From the cell containing the given text, extract its center point as [x, y] coordinate. 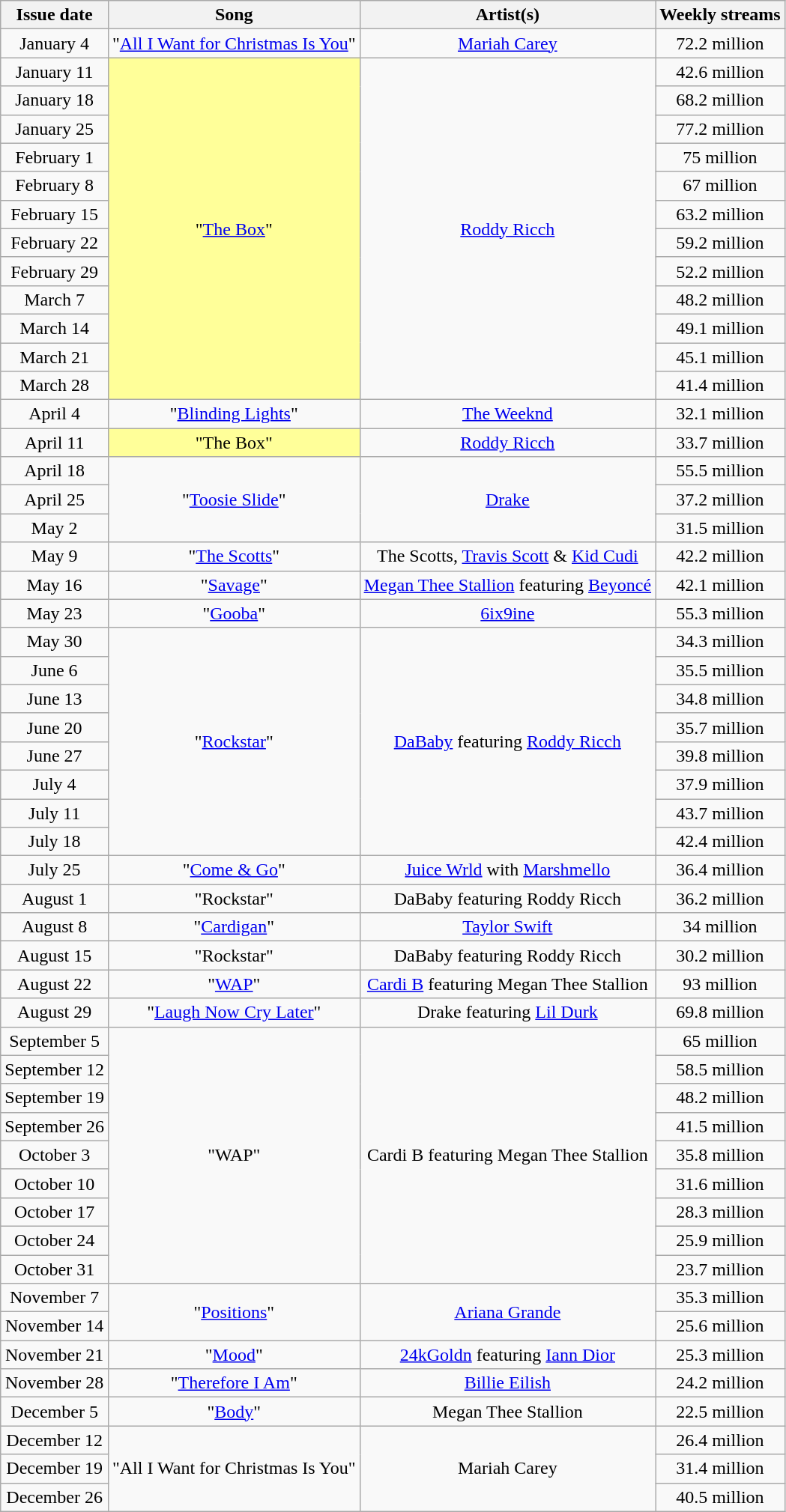
31.4 million [721, 1469]
"Blinding Lights" [234, 414]
"The Scotts" [234, 556]
November 14 [55, 1326]
Issue date [55, 15]
42.4 million [721, 842]
"Positions" [234, 1312]
July 25 [55, 870]
April 18 [55, 471]
22.5 million [721, 1412]
"Gooba" [234, 613]
"Savage" [234, 585]
32.1 million [721, 414]
Taylor Swift [508, 927]
January 18 [55, 100]
6ix9ine [508, 613]
23.7 million [721, 1269]
December 19 [55, 1469]
Artist(s) [508, 15]
30.2 million [721, 956]
33.7 million [721, 443]
35.5 million [721, 670]
March 14 [55, 328]
31.5 million [721, 528]
24.2 million [721, 1383]
45.1 million [721, 357]
June 20 [55, 727]
69.8 million [721, 1012]
Drake [508, 500]
Ariana Grande [508, 1312]
37.2 million [721, 500]
"Body" [234, 1412]
August 1 [55, 899]
July 4 [55, 784]
55.3 million [721, 613]
April 11 [55, 443]
Weekly streams [721, 15]
November 28 [55, 1383]
September 19 [55, 1098]
February 15 [55, 214]
26.4 million [721, 1440]
"Therefore I Am" [234, 1383]
37.9 million [721, 784]
"Mood" [234, 1355]
October 31 [55, 1269]
24kGoldn featuring Iann Dior [508, 1355]
41.4 million [721, 386]
35.7 million [721, 727]
July 18 [55, 842]
"Toosie Slide" [234, 500]
May 30 [55, 642]
72.2 million [721, 43]
The Weeknd [508, 414]
42.2 million [721, 556]
25.3 million [721, 1355]
43.7 million [721, 813]
59.2 million [721, 243]
November 21 [55, 1355]
77.2 million [721, 129]
35.3 million [721, 1298]
February 8 [55, 186]
January 11 [55, 72]
39.8 million [721, 756]
March 28 [55, 386]
36.2 million [721, 899]
49.1 million [721, 328]
September 5 [55, 1041]
October 10 [55, 1183]
"Come & Go" [234, 870]
65 million [721, 1041]
October 3 [55, 1155]
Billie Eilish [508, 1383]
January 4 [55, 43]
December 5 [55, 1412]
58.5 million [721, 1069]
36.4 million [721, 870]
September 12 [55, 1069]
March 21 [55, 357]
November 7 [55, 1298]
May 2 [55, 528]
March 7 [55, 300]
42.6 million [721, 72]
June 6 [55, 670]
August 15 [55, 956]
The Scotts, Travis Scott & Kid Cudi [508, 556]
October 24 [55, 1240]
41.5 million [721, 1126]
April 25 [55, 500]
35.8 million [721, 1155]
"Laugh Now Cry Later" [234, 1012]
June 27 [55, 756]
34.8 million [721, 699]
May 9 [55, 556]
42.1 million [721, 585]
25.9 million [721, 1240]
May 16 [55, 585]
75 million [721, 157]
June 13 [55, 699]
August 29 [55, 1012]
28.3 million [721, 1212]
52.2 million [721, 271]
Megan Thee Stallion featuring Beyoncé [508, 585]
93 million [721, 984]
February 1 [55, 157]
February 29 [55, 271]
July 11 [55, 813]
December 12 [55, 1440]
25.6 million [721, 1326]
February 22 [55, 243]
31.6 million [721, 1183]
August 22 [55, 984]
34.3 million [721, 642]
Song [234, 15]
Juice Wrld with Marshmello [508, 870]
April 4 [55, 414]
Megan Thee Stallion [508, 1412]
January 25 [55, 129]
Drake featuring Lil Durk [508, 1012]
63.2 million [721, 214]
October 17 [55, 1212]
67 million [721, 186]
May 23 [55, 613]
December 26 [55, 1497]
September 26 [55, 1126]
August 8 [55, 927]
68.2 million [721, 100]
"Cardigan" [234, 927]
55.5 million [721, 471]
40.5 million [721, 1497]
34 million [721, 927]
